Detect which cell encompasses the target text, then output its (X, Y) center coordinate. 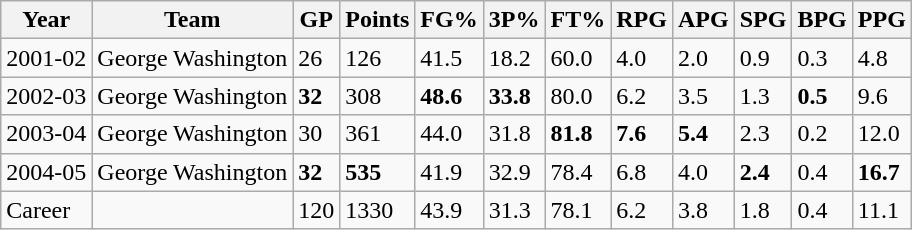
2003-04 (46, 134)
GP (316, 20)
31.8 (514, 134)
43.9 (449, 210)
2.4 (763, 172)
26 (316, 58)
60.0 (578, 58)
3.8 (703, 210)
80.0 (578, 96)
16.7 (882, 172)
361 (378, 134)
308 (378, 96)
48.6 (449, 96)
2001-02 (46, 58)
33.8 (514, 96)
78.4 (578, 172)
2.3 (763, 134)
12.0 (882, 134)
535 (378, 172)
2.0 (703, 58)
FT% (578, 20)
PPG (882, 20)
1.3 (763, 96)
RPG (642, 20)
120 (316, 210)
41.5 (449, 58)
30 (316, 134)
81.8 (578, 134)
4.8 (882, 58)
126 (378, 58)
Year (46, 20)
Points (378, 20)
41.9 (449, 172)
11.1 (882, 210)
31.3 (514, 210)
0.5 (822, 96)
Career (46, 210)
2002-03 (46, 96)
3P% (514, 20)
Team (192, 20)
44.0 (449, 134)
1.8 (763, 210)
0.9 (763, 58)
78.1 (578, 210)
32.9 (514, 172)
APG (703, 20)
1330 (378, 210)
0.3 (822, 58)
2004-05 (46, 172)
7.6 (642, 134)
FG% (449, 20)
BPG (822, 20)
18.2 (514, 58)
6.8 (642, 172)
9.6 (882, 96)
SPG (763, 20)
0.2 (822, 134)
5.4 (703, 134)
3.5 (703, 96)
